Determine the [x, y] coordinate at the center of the cell enclosing the given text.  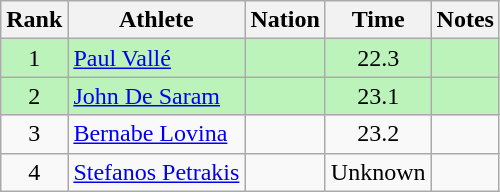
Notes [465, 20]
23.2 [378, 134]
Athlete [156, 20]
Nation [285, 20]
Time [378, 20]
John De Saram [156, 96]
3 [34, 134]
Unknown [378, 172]
Paul Vallé [156, 58]
Rank [34, 20]
Stefanos Petrakis [156, 172]
1 [34, 58]
4 [34, 172]
22.3 [378, 58]
2 [34, 96]
23.1 [378, 96]
Bernabe Lovina [156, 134]
